Find where the given text appears and provide that cell's center as [x, y] coordinate. 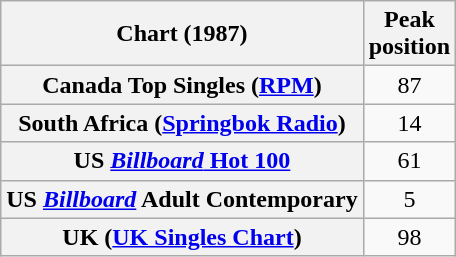
South Africa (Springbok Radio) [182, 123]
61 [409, 161]
UK (UK Singles Chart) [182, 237]
98 [409, 237]
US Billboard Hot 100 [182, 161]
Canada Top Singles (RPM) [182, 85]
5 [409, 199]
US Billboard Adult Contemporary [182, 199]
Chart (1987) [182, 34]
87 [409, 85]
Peakposition [409, 34]
14 [409, 123]
